For the text-containing cell, return its midpoint in (x, y) coordinate format. 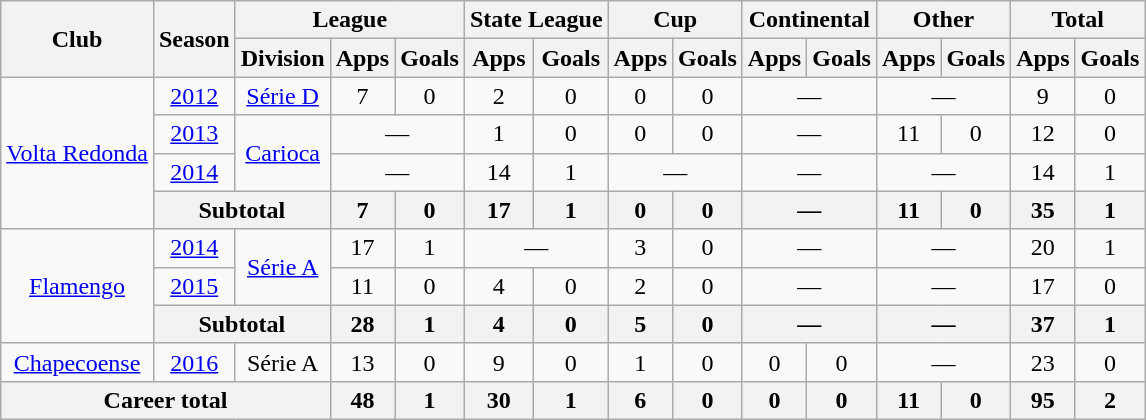
28 (362, 324)
Série D (282, 96)
Chapecoense (78, 362)
Continental (809, 20)
35 (1043, 210)
League (350, 20)
2012 (194, 96)
Cup (675, 20)
Volta Redonda (78, 153)
Flamengo (78, 286)
State League (536, 20)
23 (1043, 362)
2016 (194, 362)
Total (1078, 20)
30 (498, 400)
13 (362, 362)
2015 (194, 286)
Club (78, 39)
37 (1043, 324)
Other (943, 20)
12 (1043, 134)
6 (640, 400)
20 (1043, 248)
3 (640, 248)
95 (1043, 400)
5 (640, 324)
Season (194, 39)
48 (362, 400)
2013 (194, 134)
Division (282, 58)
Carioca (282, 153)
Career total (166, 400)
